Search for the cell housing the specified text and yield its (x, y) center coordinate. 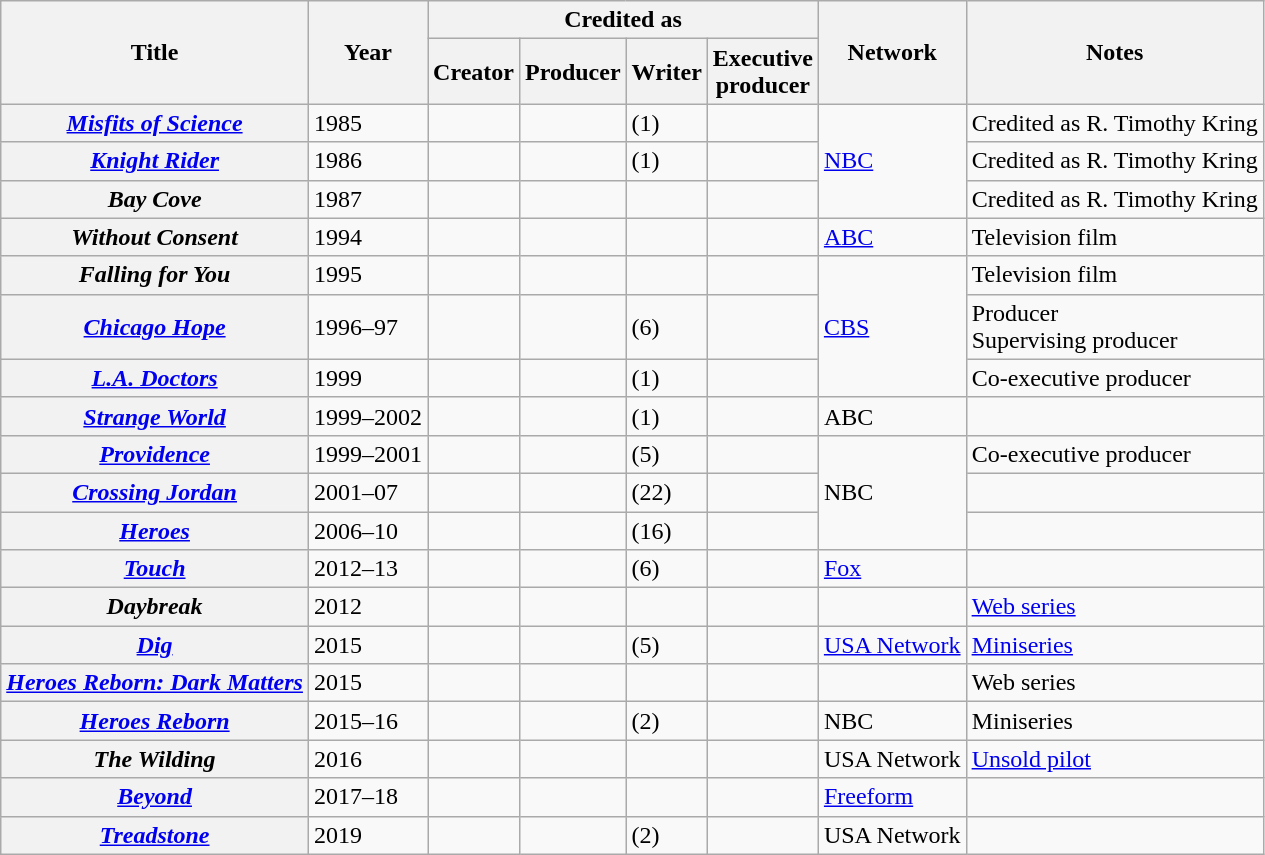
Heroes (155, 531)
Network (892, 52)
2001–07 (368, 492)
Dig (155, 645)
2012 (368, 607)
Knight Rider (155, 161)
Crossing Jordan (155, 492)
2019 (368, 835)
Misfits of Science (155, 123)
Producer (572, 72)
Year (368, 52)
Title (155, 52)
Touch (155, 569)
Fox (892, 569)
Creator (474, 72)
2012–13 (368, 569)
1986 (368, 161)
Falling for You (155, 275)
Unsold pilot (1114, 759)
Chicago Hope (155, 326)
Producer Supervising producer (1114, 326)
Treadstone (155, 835)
1985 (368, 123)
Strange World (155, 416)
Providence (155, 454)
Credited as (624, 20)
Notes (1114, 52)
L.A. Doctors (155, 378)
2017–18 (368, 797)
The Wilding (155, 759)
Bay Cove (155, 199)
1996–97 (368, 326)
1999–2001 (368, 454)
Freeform (892, 797)
Daybreak (155, 607)
(16) (666, 531)
2016 (368, 759)
(22) (666, 492)
Heroes Reborn: Dark Matters (155, 683)
Writer (666, 72)
1995 (368, 275)
Executiveproducer (762, 72)
Without Consent (155, 237)
Heroes Reborn (155, 721)
1999–2002 (368, 416)
CBS (892, 326)
2015–16 (368, 721)
1999 (368, 378)
1987 (368, 199)
Beyond (155, 797)
2006–10 (368, 531)
1994 (368, 237)
